Find where the given text appears and provide that cell's center as (X, Y) coordinate. 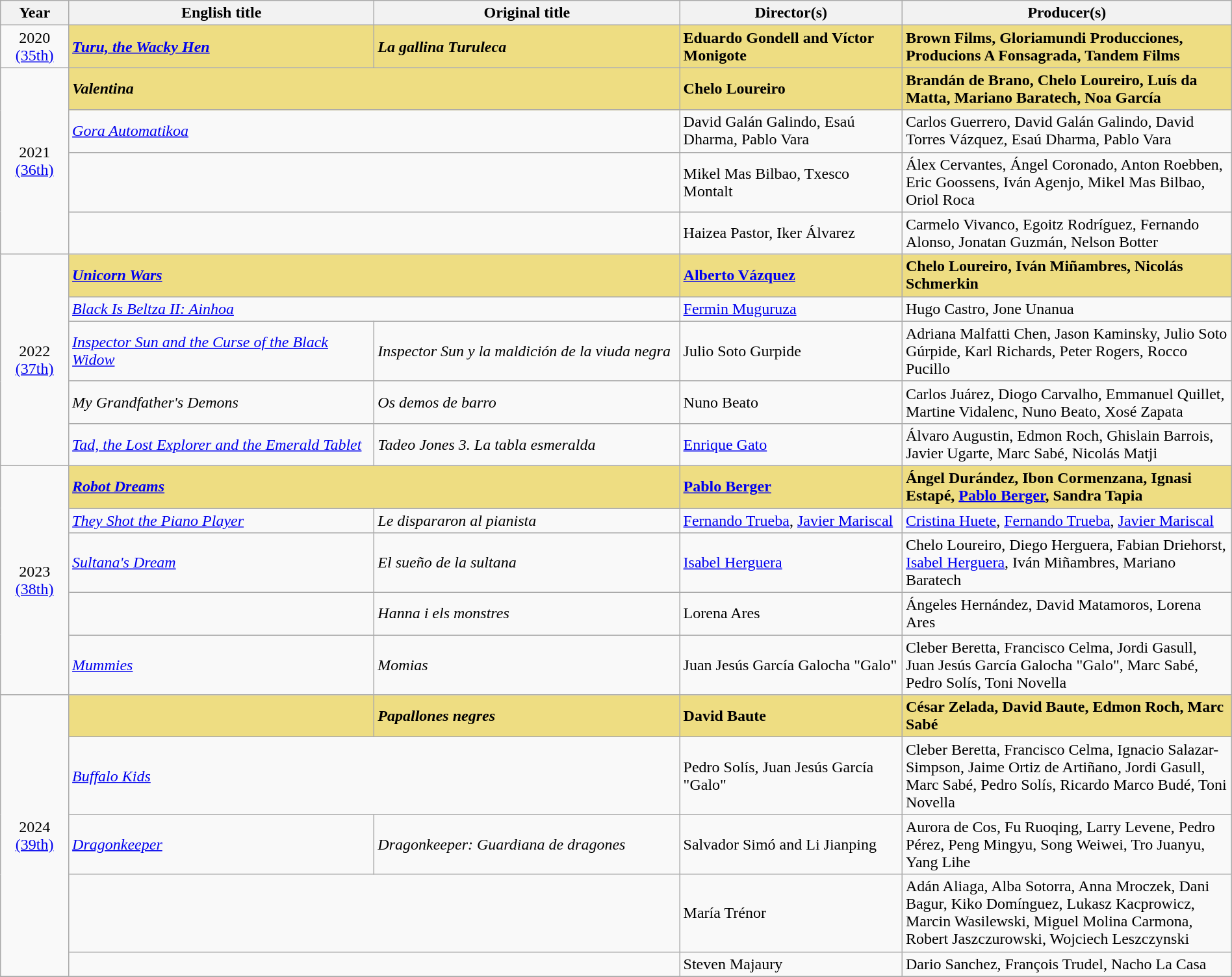
English title (222, 13)
Chelo Loureiro, Diego Herguera, Fabian Driehorst, Isabel Herguera, Iván Miñambres, Mariano Baratech (1067, 563)
Tad, the Lost Explorer and the Emerald Tablet (222, 445)
Unicorn Wars (374, 276)
Lorena Ares (791, 614)
Dragonkeeper: Guardiana de dragones (527, 844)
Pedro Solís, Juan Jesús García "Galo" (791, 776)
2021(36th) (35, 161)
Inspector Sun and the Curse of the Black Widow (222, 351)
Adriana Malfatti Chen, Jason Kaminsky, Julio Soto Gúrpide, Karl Richards, Peter Rogers, Rocco Pucillo (1067, 351)
César Zelada, David Baute, Edmon Roch, Marc Sabé (1067, 716)
Valentina (374, 88)
Salvador Simó and Li Jianping (791, 844)
Hugo Castro, Jone Unanua (1067, 309)
Dragonkeeper (222, 844)
Papallones negres (527, 716)
Chelo Loureiro, Iván Miñambres, Nicolás Schmerkin (1067, 276)
Isabel Herguera (791, 563)
Gora Automatikoa (374, 131)
Fernando Trueba, Javier Mariscal (791, 521)
La gallina Turuleca (527, 47)
Enrique Gato (791, 445)
Director(s) (791, 13)
My Grandfather's Demons (222, 402)
2020(35th) (35, 47)
Inspector Sun y la maldición de la viuda negra (527, 351)
Pablo Berger (791, 486)
Cristina Huete, Fernando Trueba, Javier Mariscal (1067, 521)
Steven Majaury (791, 964)
Nuno Beato (791, 402)
Os demos de barro (527, 402)
Sultana's Dream (222, 563)
Cleber Beretta, Francisco Celma, Jordi Gasull, Juan Jesús García Galocha "Galo", Marc Sabé, Pedro Solís, Toni Novella (1067, 665)
Original title (527, 13)
Álex Cervantes, Ángel Coronado, Anton Roebben, Eric Goossens, Iván Agenjo, Mikel Mas Bilbao, Oriol Roca (1067, 182)
Carlos Guerrero, David Galán Galindo, David Torres Vázquez, Esaú Dharma, Pablo Vara (1067, 131)
Fermin Muguruza (791, 309)
Carmelo Vivanco, Egoitz Rodríguez, Fernando Alonso, Jonatan Guzmán, Nelson Botter (1067, 233)
David Baute (791, 716)
Brandán de Brano, Chelo Loureiro, Luís da Matta, Mariano Baratech, Noa García (1067, 88)
Mikel Mas Bilbao, Txesco Montalt (791, 182)
Juan Jesús García Galocha "Galo" (791, 665)
Le dispararon al pianista (527, 521)
2024(39th) (35, 836)
They Shot the Piano Player (222, 521)
2023(38th) (35, 580)
Carlos Juárez, Diogo Carvalho, Emmanuel Quillet, Martine Vidalenc, Nuno Beato, Xosé Zapata (1067, 402)
Álvaro Augustin, Edmon Roch, Ghislain Barrois, Javier Ugarte, Marc Sabé, Nicolás Matji (1067, 445)
Haizea Pastor, Iker Álvarez (791, 233)
David Galán Galindo, Esaú Dharma, Pablo Vara (791, 131)
Buffalo Kids (374, 776)
2022(37th) (35, 360)
Producer(s) (1067, 13)
Ángeles Hernández, David Matamoros, Lorena Ares (1067, 614)
Turu, the Wacky Hen (222, 47)
Hanna i els monstres (527, 614)
Alberto Vázquez (791, 276)
Ángel Durández, Ibon Cormenzana, Ignasi Estapé, Pablo Berger, Sandra Tapia (1067, 486)
Eduardo Gondell and Víctor Monigote (791, 47)
Momias (527, 665)
Aurora de Cos, Fu Ruoqing, Larry Levene, Pedro Pérez, Peng Mingyu, Song Weiwei, Tro Juanyu, Yang Lihe (1067, 844)
Mummies (222, 665)
Robot Dreams (374, 486)
Chelo Loureiro (791, 88)
María Trénor (791, 913)
Year (35, 13)
Julio Soto Gurpide (791, 351)
El sueño de la sultana (527, 563)
Brown Films, Gloriamundi Producciones, Producions A Fonsagrada, Tandem Films (1067, 47)
Tadeo Jones 3. La tabla esmeralda (527, 445)
Dario Sanchez, François Trudel, Nacho La Casa (1067, 964)
Black Is Beltza II: Ainhoa (374, 309)
